Output the (X, Y) coordinate of the center of the cell containing the given text.  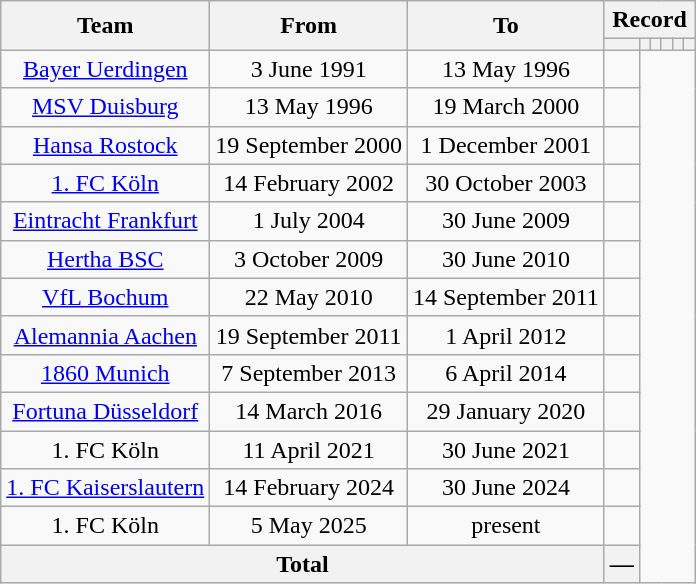
29 January 2020 (506, 411)
Alemannia Aachen (106, 335)
14 February 2002 (309, 183)
1860 Munich (106, 373)
Bayer Uerdingen (106, 69)
22 May 2010 (309, 297)
19 September 2011 (309, 335)
1 July 2004 (309, 221)
3 June 1991 (309, 69)
14 March 2016 (309, 411)
14 September 2011 (506, 297)
19 March 2000 (506, 107)
30 October 2003 (506, 183)
30 June 2010 (506, 259)
Eintracht Frankfurt (106, 221)
From (309, 26)
30 June 2024 (506, 488)
1 December 2001 (506, 145)
11 April 2021 (309, 449)
Total (303, 564)
MSV Duisburg (106, 107)
19 September 2000 (309, 145)
1. FC Kaiserslautern (106, 488)
7 September 2013 (309, 373)
Team (106, 26)
Record (649, 20)
— (622, 564)
30 June 2009 (506, 221)
present (506, 526)
14 February 2024 (309, 488)
VfL Bochum (106, 297)
Hertha BSC (106, 259)
Hansa Rostock (106, 145)
6 April 2014 (506, 373)
To (506, 26)
5 May 2025 (309, 526)
1 April 2012 (506, 335)
30 June 2021 (506, 449)
3 October 2009 (309, 259)
Fortuna Düsseldorf (106, 411)
